Find where the given text appears and provide that cell's center as [X, Y] coordinate. 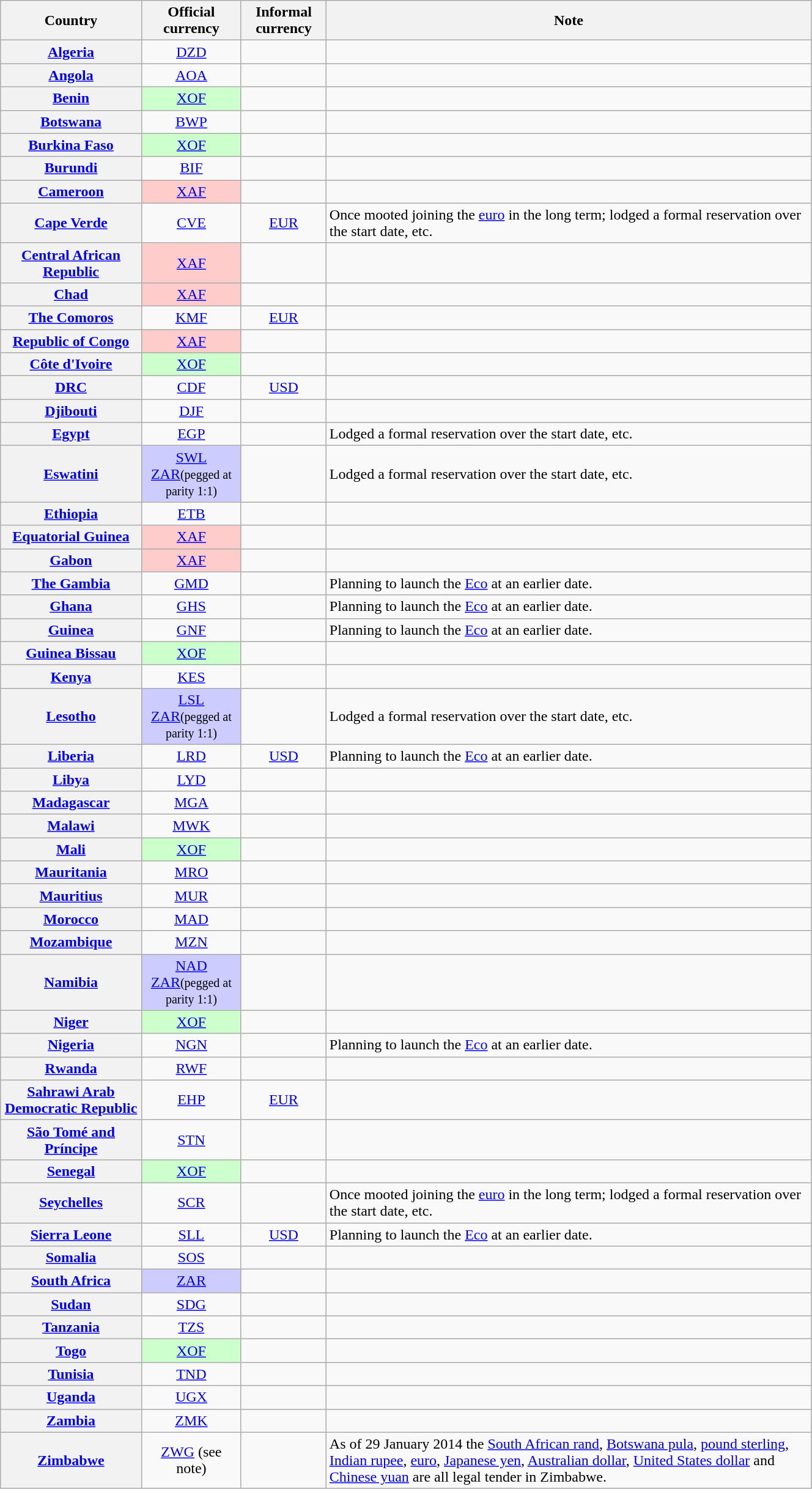
LSLZAR(pegged at parity 1:1) [191, 716]
KMF [191, 317]
The Gambia [71, 583]
GNF [191, 630]
Morocco [71, 919]
TND [191, 1374]
Guinea Bissau [71, 653]
EHP [191, 1099]
SOS [191, 1258]
SDG [191, 1304]
STN [191, 1140]
Mauritius [71, 896]
Egypt [71, 434]
The Comoros [71, 317]
DZD [191, 52]
São Tomé and Príncipe [71, 1140]
Rwanda [71, 1068]
Chad [71, 294]
SWLZAR(pegged at parity 1:1) [191, 474]
GMD [191, 583]
Niger [71, 1022]
Liberia [71, 756]
Sierra Leone [71, 1235]
ZMK [191, 1421]
Madagascar [71, 803]
Zambia [71, 1421]
Sudan [71, 1304]
Côte d'Ivoire [71, 364]
MZN [191, 942]
DRC [71, 388]
LYD [191, 780]
Uganda [71, 1397]
UGX [191, 1397]
MUR [191, 896]
Botswana [71, 122]
Mauritania [71, 873]
Tunisia [71, 1374]
Sahrawi Arab Democratic Republic [71, 1099]
Republic of Congo [71, 341]
Tanzania [71, 1328]
AOA [191, 75]
CVE [191, 223]
Cameroon [71, 191]
Senegal [71, 1171]
MRO [191, 873]
ZAR [191, 1281]
Somalia [71, 1258]
Equatorial Guinea [71, 537]
LRD [191, 756]
Namibia [71, 982]
BWP [191, 122]
MWK [191, 826]
Ethiopia [71, 514]
SLL [191, 1235]
Malawi [71, 826]
Guinea [71, 630]
Country [71, 21]
Mozambique [71, 942]
ETB [191, 514]
CDF [191, 388]
Note [569, 21]
NADZAR(pegged at parity 1:1) [191, 982]
Burundi [71, 168]
Lesotho [71, 716]
Gabon [71, 560]
Cape Verde [71, 223]
Ghana [71, 607]
Togo [71, 1351]
Seychelles [71, 1202]
Algeria [71, 52]
Mali [71, 849]
RWF [191, 1068]
MAD [191, 919]
Libya [71, 780]
South Africa [71, 1281]
Angola [71, 75]
NGN [191, 1045]
Eswatini [71, 474]
Kenya [71, 676]
BIF [191, 168]
Nigeria [71, 1045]
Djibouti [71, 411]
Zimbabwe [71, 1460]
Burkina Faso [71, 145]
ZWG (see note) [191, 1460]
Benin [71, 98]
Central African Republic [71, 263]
DJF [191, 411]
GHS [191, 607]
KES [191, 676]
Informal currency [284, 21]
Official currency [191, 21]
EGP [191, 434]
SCR [191, 1202]
MGA [191, 803]
TZS [191, 1328]
